Provide the (x, y) coordinate of the cell's center where the given text is located.  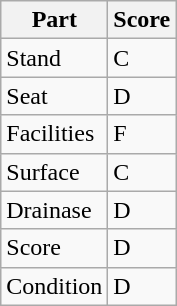
Surface (54, 172)
F (142, 134)
Condition (54, 286)
Stand (54, 58)
Facilities (54, 134)
Drainase (54, 210)
Seat (54, 96)
Part (54, 20)
